Capture the cell that displays the provided text and extract its (x, y) central coordinate. 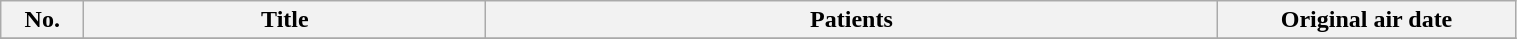
Title (285, 20)
No. (42, 20)
Patients (852, 20)
Original air date (1366, 20)
